Return the [X, Y] coordinate for the center point of the cell that contains the specified text.  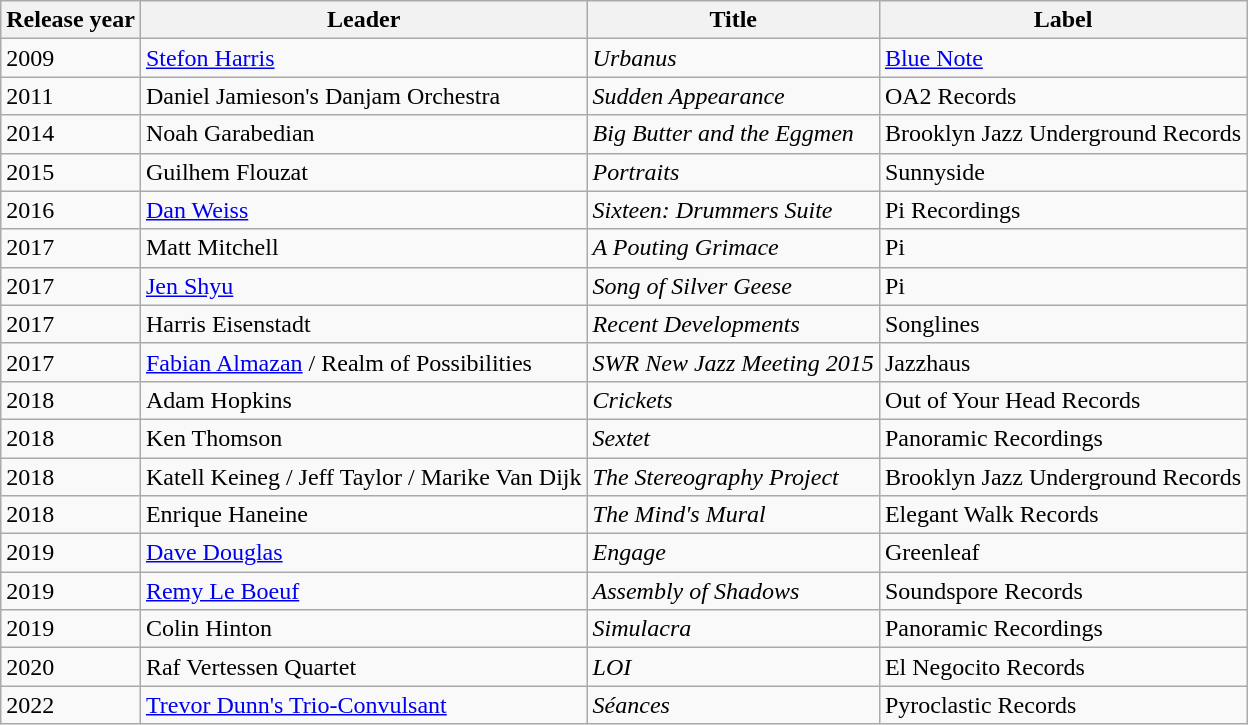
Guilhem Flouzat [364, 172]
2014 [71, 134]
Engage [733, 553]
Enrique Haneine [364, 515]
Matt Mitchell [364, 248]
Release year [71, 20]
Dave Douglas [364, 553]
2015 [71, 172]
Katell Keineg / Jeff Taylor / Marike Van Dijk [364, 477]
Adam Hopkins [364, 400]
2016 [71, 210]
Sixteen: Drummers Suite [733, 210]
2009 [71, 58]
The Mind's Mural [733, 515]
Recent Developments [733, 324]
Pyroclastic Records [1062, 705]
Dan Weiss [364, 210]
Noah Garabedian [364, 134]
Daniel Jamieson's Danjam Orchestra [364, 96]
Ken Thomson [364, 438]
2011 [71, 96]
Colin Hinton [364, 629]
Song of Silver Geese [733, 286]
Title [733, 20]
Harris Eisenstadt [364, 324]
Séances [733, 705]
Crickets [733, 400]
El Negocito Records [1062, 667]
A Pouting Grimace [733, 248]
OA2 Records [1062, 96]
Leader [364, 20]
Songlines [1062, 324]
Urbanus [733, 58]
Jen Shyu [364, 286]
Blue Note [1062, 58]
Remy Le Boeuf [364, 591]
Sunnyside [1062, 172]
Out of Your Head Records [1062, 400]
Soundspore Records [1062, 591]
The Stereography Project [733, 477]
Sextet [733, 438]
Pi Recordings [1062, 210]
Fabian Almazan / Realm of Possibilities [364, 362]
2022 [71, 705]
Portraits [733, 172]
Jazzhaus [1062, 362]
2020 [71, 667]
Simulacra [733, 629]
LOI [733, 667]
Sudden Appearance [733, 96]
Raf Vertessen Quartet [364, 667]
Label [1062, 20]
Trevor Dunn's Trio-Convulsant [364, 705]
SWR New Jazz Meeting 2015 [733, 362]
Assembly of Shadows [733, 591]
Greenleaf [1062, 553]
Big Butter and the Eggmen [733, 134]
Stefon Harris [364, 58]
Elegant Walk Records [1062, 515]
